Pinpoint the cell where the given text exists, returning its [x, y] midpoint coordinate. 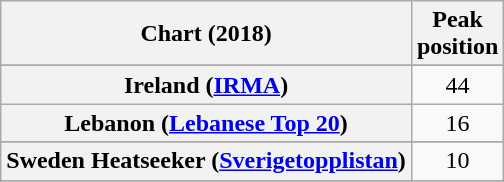
Sweden Heatseeker (Sverigetopplistan) [206, 161]
Ireland (IRMA) [206, 85]
44 [457, 85]
Chart (2018) [206, 34]
10 [457, 161]
Peak position [457, 34]
Lebanon (Lebanese Top 20) [206, 123]
16 [457, 123]
